Capture the cell that displays the provided text and extract its [X, Y] central coordinate. 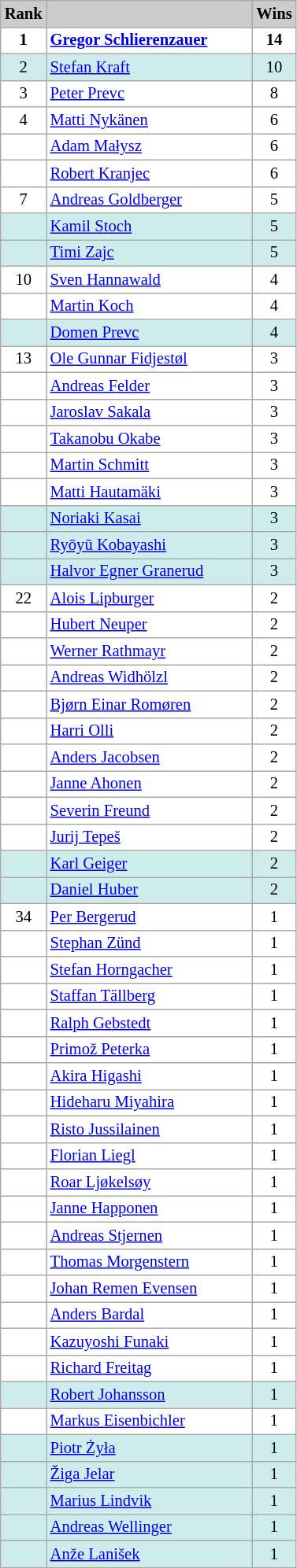
Andreas Stjernen [150, 1235]
Andreas Wellinger [150, 1527]
Robert Kranjec [150, 173]
Gregor Schlierenzauer [150, 40]
Per Bergerud [150, 917]
Andreas Felder [150, 386]
Florian Liegl [150, 1156]
Andreas Widhölzl [150, 677]
Janne Happonen [150, 1208]
Matti Nykänen [150, 120]
Primož Peterka [150, 1050]
Hubert Neuper [150, 625]
Thomas Morgenstern [150, 1262]
Ryōyū Kobayashi [150, 545]
Timi Zajc [150, 253]
Staffan Tällberg [150, 996]
13 [24, 359]
Hideharu Miyahira [150, 1102]
Stefan Horngacher [150, 970]
Richard Freitag [150, 1368]
Roar Ljøkelsøy [150, 1182]
Piotr Żyła [150, 1448]
Janne Ahonen [150, 784]
Anže Lanišek [150, 1554]
Harri Olli [150, 731]
Matti Hautamäki [150, 492]
Johan Remen Evensen [150, 1288]
Alois Lipburger [150, 598]
Andreas Goldberger [150, 200]
Anders Bardal [150, 1315]
14 [274, 40]
7 [24, 200]
Stefan Kraft [150, 67]
22 [24, 598]
Ole Gunnar Fidjestøl [150, 359]
Markus Eisenbichler [150, 1421]
Noriaki Kasai [150, 518]
Akira Higashi [150, 1075]
34 [24, 917]
Severin Freund [150, 810]
Anders Jacobsen [150, 758]
Daniel Huber [150, 890]
Peter Prevc [150, 94]
Jaroslav Sakala [150, 412]
Robert Johansson [150, 1395]
Stephan Zünd [150, 943]
Rank [24, 13]
Domen Prevc [150, 333]
Sven Hannawald [150, 279]
Kazuyoshi Funaki [150, 1341]
Adam Małysz [150, 146]
Halvor Egner Granerud [150, 571]
Takanobu Okabe [150, 438]
Jurij Tepeš [150, 837]
Risto Jussilainen [150, 1129]
Martin Schmitt [150, 465]
Karl Geiger [150, 863]
Wins [274, 13]
Marius Lindvik [150, 1500]
Werner Rathmayr [150, 651]
Martin Koch [150, 306]
Žiga Jelar [150, 1474]
Ralph Gebstedt [150, 1023]
Bjørn Einar Romøren [150, 704]
Kamil Stoch [150, 226]
8 [274, 94]
